Capture the cell that displays the provided text and extract its (X, Y) central coordinate. 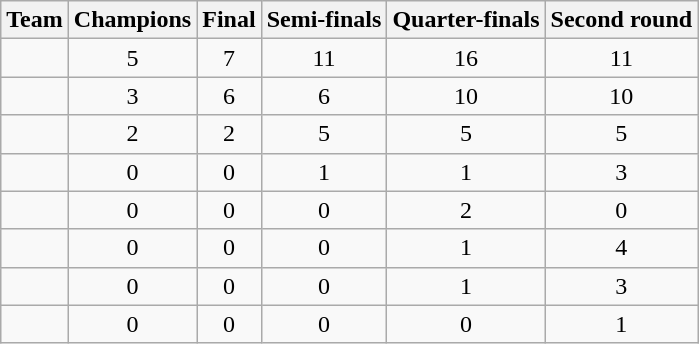
Second round (622, 20)
Quarter-finals (466, 20)
4 (622, 248)
16 (466, 58)
7 (229, 58)
Final (229, 20)
Champions (132, 20)
Semi-finals (324, 20)
Team (35, 20)
